Output the (x, y) coordinate of the center of the cell containing the given text.  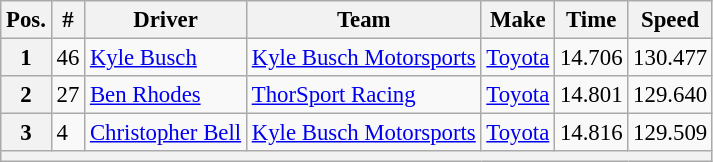
46 (68, 58)
Ben Rhodes (166, 95)
1 (26, 58)
Driver (166, 20)
4 (68, 133)
Pos. (26, 20)
Team (364, 20)
ThorSport Racing (364, 95)
27 (68, 95)
3 (26, 133)
Christopher Bell (166, 133)
Kyle Busch (166, 58)
Time (592, 20)
130.477 (670, 58)
Speed (670, 20)
2 (26, 95)
# (68, 20)
Make (518, 20)
14.816 (592, 133)
129.640 (670, 95)
14.706 (592, 58)
129.509 (670, 133)
14.801 (592, 95)
